Return [X, Y] of the center of cell containing provided text 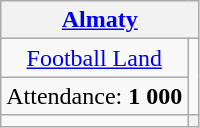
Almaty [100, 20]
Attendance: 1 000 [94, 96]
Football Land [94, 58]
